Return [X, Y] of the center of cell containing provided text 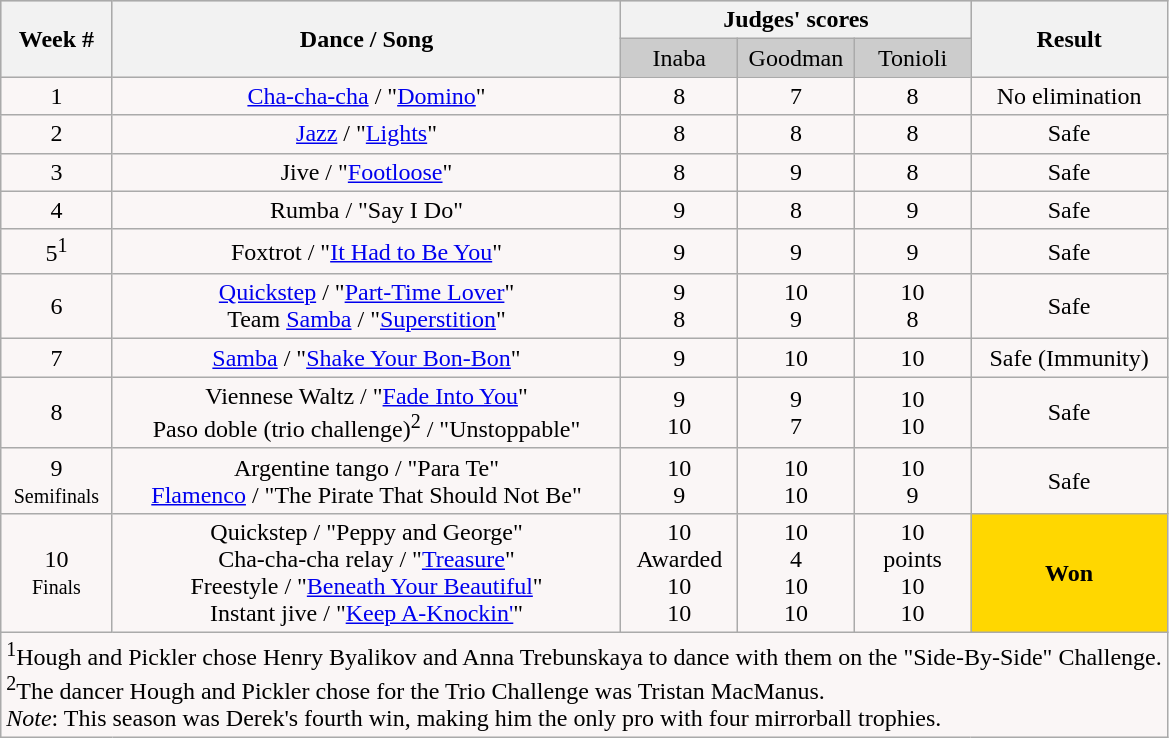
Viennese Waltz / "Fade Into You"Paso doble (trio challenge)2 / "Unstoppable" [366, 413]
51 [56, 252]
Argentine tango / "Para Te" Flamenco / "The Pirate That Should Not Be" [366, 480]
Judges' scores [796, 20]
Result [1069, 39]
10Awarded1010 [680, 572]
98 [680, 306]
108 [912, 306]
Tonioli [912, 58]
Week # [56, 39]
No elimination [1069, 96]
4 [56, 210]
1041010 [796, 572]
Quickstep / "Peppy and George"Cha-cha-cha relay / "Treasure"Freestyle / "Beneath Your Beautiful"Instant jive / "Keep A-Knockin'" [366, 572]
9Semifinals [56, 480]
Rumba / "Say I Do" [366, 210]
Inaba [680, 58]
910 [680, 413]
Foxtrot / "It Had to Be You" [366, 252]
3 [56, 172]
6 [56, 306]
1 [56, 96]
10Finals [56, 572]
Quickstep / "Part-Time Lover"Team Samba / "Superstition" [366, 306]
Dance / Song [366, 39]
97 [796, 413]
Cha-cha-cha / "Domino" [366, 96]
Goodman [796, 58]
Safe (Immunity) [1069, 358]
Samba / "Shake Your Bon-Bon" [366, 358]
Won [1069, 572]
Jazz / "Lights" [366, 134]
Jive / "Footloose" [366, 172]
2 [56, 134]
10points1010 [912, 572]
